Return [x, y] of the center of cell containing provided text 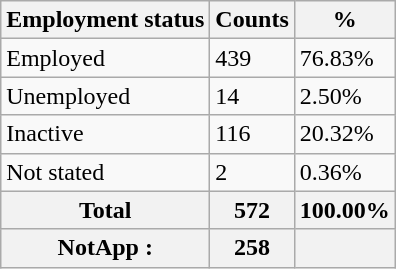
258 [252, 248]
116 [252, 134]
0.36% [344, 172]
14 [252, 96]
% [344, 20]
Not stated [106, 172]
Inactive [106, 134]
Counts [252, 20]
2.50% [344, 96]
2 [252, 172]
Employment status [106, 20]
572 [252, 210]
439 [252, 58]
100.00% [344, 210]
Employed [106, 58]
Total [106, 210]
Unemployed [106, 96]
20.32% [344, 134]
NotApp : [106, 248]
76.83% [344, 58]
